Capture the cell that displays the provided text and extract its (X, Y) central coordinate. 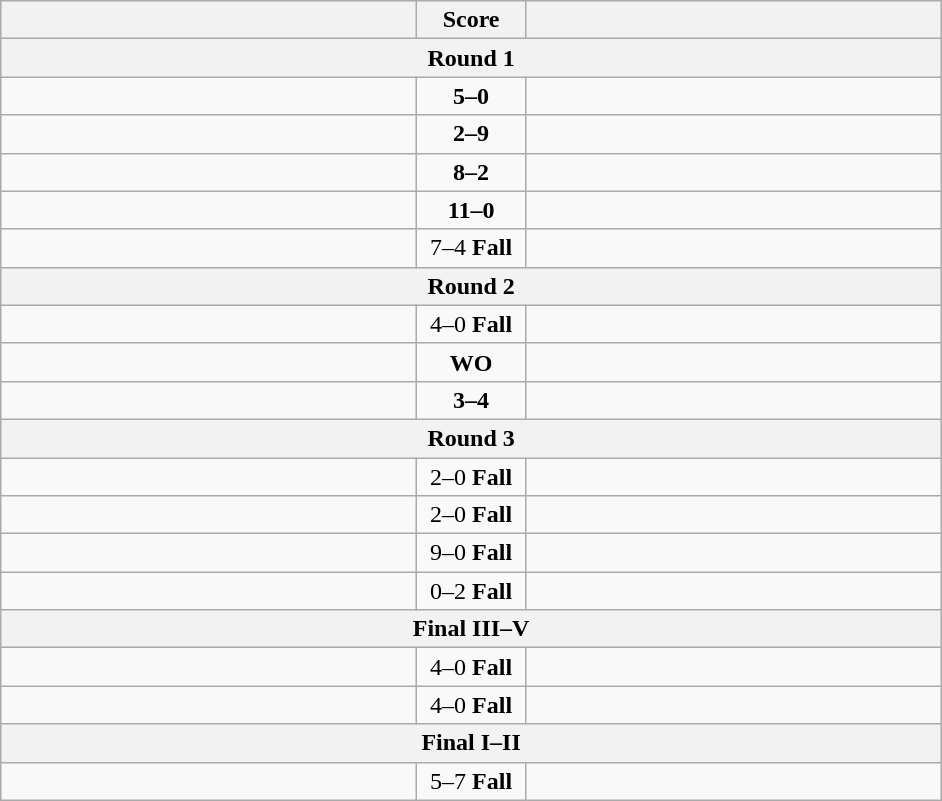
Round 2 (472, 286)
Final I–II (472, 743)
Round 1 (472, 58)
5–7 Fall (472, 781)
7–4 Fall (472, 248)
5–0 (472, 96)
Final III–V (472, 629)
0–2 Fall (472, 591)
WO (472, 362)
Score (472, 20)
11–0 (472, 210)
Round 3 (472, 438)
8–2 (472, 172)
3–4 (472, 400)
9–0 Fall (472, 553)
2–9 (472, 134)
